Pinpoint the cell where the given text exists, returning its (X, Y) midpoint coordinate. 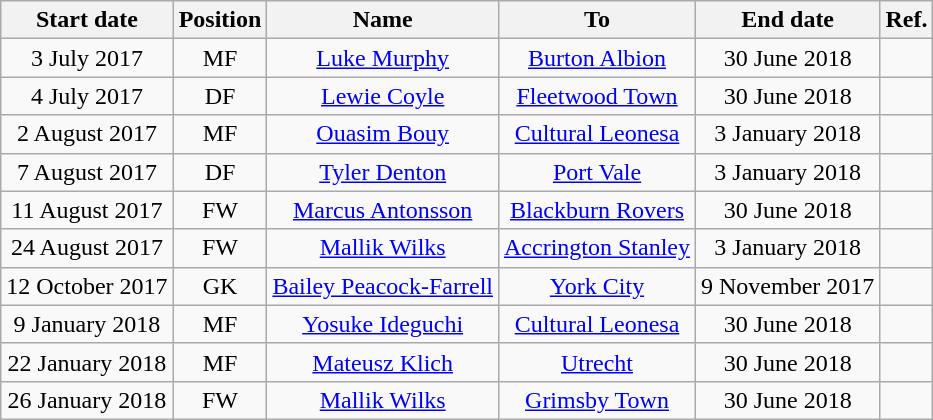
GK (220, 286)
York City (596, 286)
Port Vale (596, 172)
22 January 2018 (87, 362)
26 January 2018 (87, 400)
Bailey Peacock-Farrell (383, 286)
Mateusz Klich (383, 362)
Grimsby Town (596, 400)
Utrecht (596, 362)
9 November 2017 (788, 286)
To (596, 20)
Name (383, 20)
Blackburn Rovers (596, 210)
Ref. (906, 20)
Accrington Stanley (596, 248)
9 January 2018 (87, 324)
Ouasim Bouy (383, 134)
2 August 2017 (87, 134)
24 August 2017 (87, 248)
4 July 2017 (87, 96)
Yosuke Ideguchi (383, 324)
Lewie Coyle (383, 96)
12 October 2017 (87, 286)
Luke Murphy (383, 58)
7 August 2017 (87, 172)
11 August 2017 (87, 210)
Position (220, 20)
Fleetwood Town (596, 96)
Marcus Antonsson (383, 210)
End date (788, 20)
Start date (87, 20)
Tyler Denton (383, 172)
Burton Albion (596, 58)
3 July 2017 (87, 58)
